Output the [X, Y] coordinate of the center of the cell containing the given text.  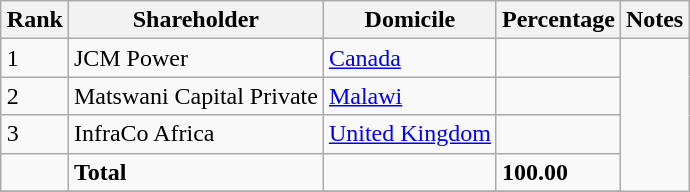
United Kingdom [410, 134]
Total [196, 172]
JCM Power [196, 58]
Notes [654, 20]
Shareholder [196, 20]
Matswani Capital Private [196, 96]
Canada [410, 58]
100.00 [558, 172]
1 [34, 58]
Rank [34, 20]
InfraCo Africa [196, 134]
2 [34, 96]
Domicile [410, 20]
3 [34, 134]
Malawi [410, 96]
Percentage [558, 20]
